Extract the (X, Y) coordinate from the center of the cell holding the provided text.  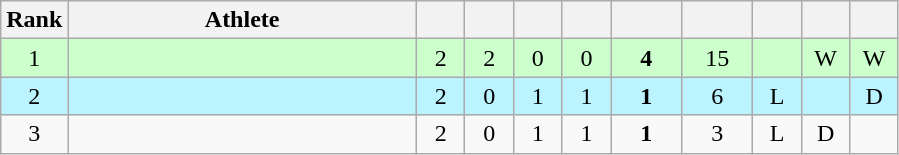
15 (718, 58)
Rank (34, 20)
4 (646, 58)
6 (718, 96)
Athlete (242, 20)
